Output the [x, y] coordinate of the center of the cell containing the given text.  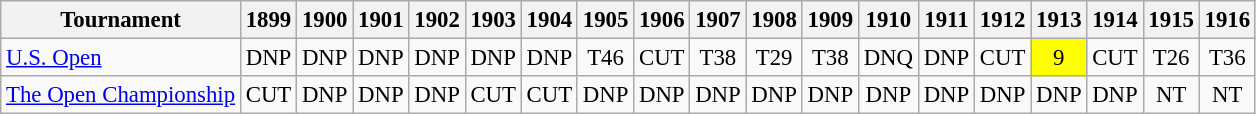
1916 [1227, 20]
T46 [605, 58]
1900 [325, 20]
1902 [437, 20]
1903 [493, 20]
9 [1059, 58]
DNQ [888, 58]
1908 [774, 20]
1912 [1003, 20]
1899 [268, 20]
1901 [381, 20]
1915 [1171, 20]
T26 [1171, 58]
1911 [946, 20]
T29 [774, 58]
1909 [830, 20]
U.S. Open [121, 58]
1906 [662, 20]
Tournament [121, 20]
1905 [605, 20]
The Open Championship [121, 95]
1904 [549, 20]
1910 [888, 20]
1913 [1059, 20]
1907 [718, 20]
T36 [1227, 58]
1914 [1115, 20]
